Search for the cell housing the specified text and yield its [X, Y] center coordinate. 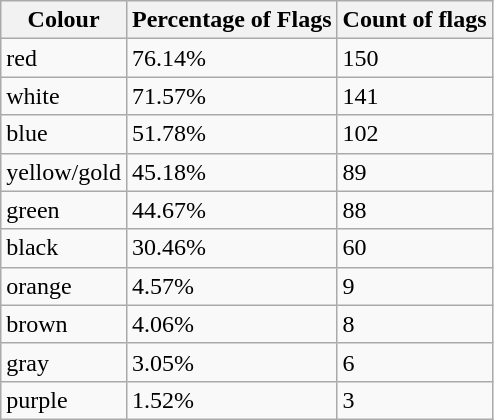
8 [414, 324]
9 [414, 286]
4.06% [232, 324]
gray [64, 362]
30.46% [232, 248]
yellow/gold [64, 172]
4.57% [232, 286]
60 [414, 248]
Count of flags [414, 20]
green [64, 210]
Percentage of Flags [232, 20]
blue [64, 134]
purple [64, 400]
45.18% [232, 172]
3 [414, 400]
orange [64, 286]
44.67% [232, 210]
102 [414, 134]
3.05% [232, 362]
150 [414, 58]
Colour [64, 20]
1.52% [232, 400]
71.57% [232, 96]
76.14% [232, 58]
brown [64, 324]
88 [414, 210]
51.78% [232, 134]
89 [414, 172]
141 [414, 96]
white [64, 96]
red [64, 58]
black [64, 248]
6 [414, 362]
